Extract the [X, Y] coordinate from the center of the cell holding the provided text.  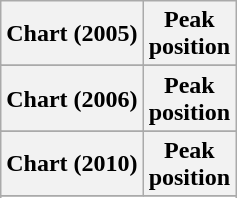
Chart (2010) [72, 164]
Chart (2005) [72, 34]
Chart (2006) [72, 98]
